Locate the cell with the specified text and output its [X, Y] center coordinate. 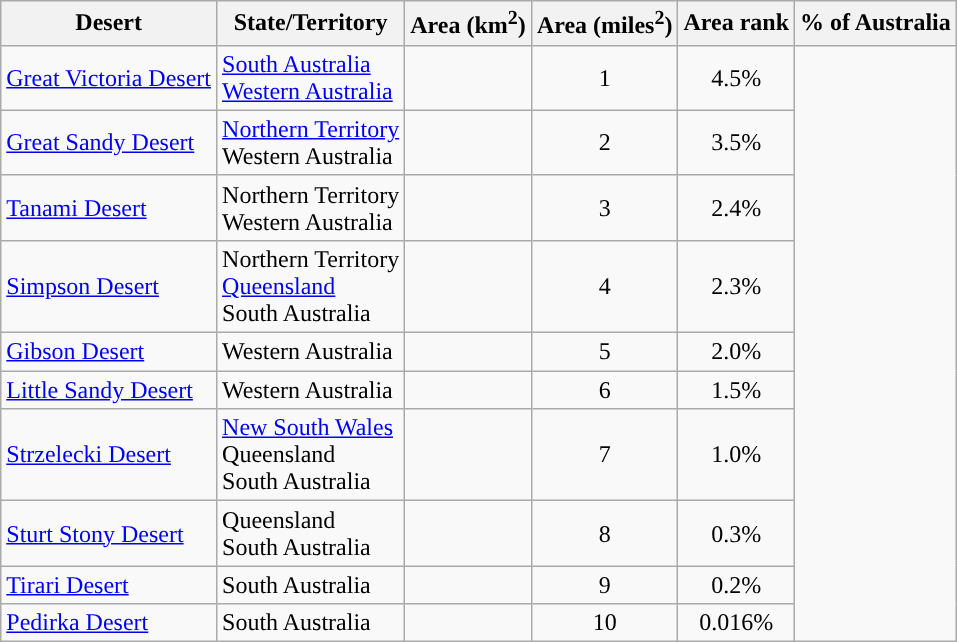
Tanami Desert [109, 208]
Gibson Desert [109, 352]
Northern TerritoryQueenslandSouth Australia [311, 286]
2.3% [736, 286]
5 [604, 352]
Sturt Stony Desert [109, 534]
Desert [109, 24]
6 [604, 390]
QueenslandSouth Australia [311, 534]
South AustraliaWestern Australia [311, 78]
State/Territory [311, 24]
Area (km2) [468, 24]
3.5% [736, 142]
Great Victoria Desert [109, 78]
4 [604, 286]
7 [604, 455]
8 [604, 534]
Tirari Desert [109, 585]
1.5% [736, 390]
1.0% [736, 455]
Strzelecki Desert [109, 455]
Simpson Desert [109, 286]
10 [604, 623]
2.4% [736, 208]
0.3% [736, 534]
4.5% [736, 78]
9 [604, 585]
Pedirka Desert [109, 623]
2 [604, 142]
Area rank [736, 24]
0.2% [736, 585]
Great Sandy Desert [109, 142]
New South WalesQueenslandSouth Australia [311, 455]
3 [604, 208]
% of Australia [876, 24]
Area (miles2) [604, 24]
1 [604, 78]
2.0% [736, 352]
Little Sandy Desert [109, 390]
0.016% [736, 623]
